Identify which cell holds the provided text, then report its [x, y] central coordinate. 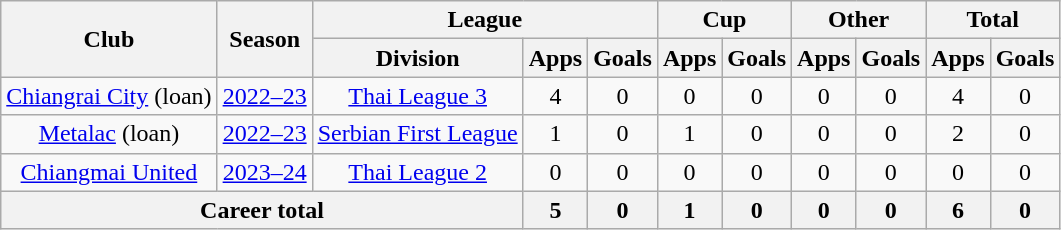
2 [958, 134]
League [484, 20]
6 [958, 210]
Chiangmai United [109, 172]
Total [993, 20]
5 [555, 210]
Other [859, 20]
Career total [262, 210]
Cup [724, 20]
Chiangrai City (loan) [109, 96]
Club [109, 39]
Season [264, 39]
Serbian First League [418, 134]
2023–24 [264, 172]
Thai League 3 [418, 96]
Division [418, 58]
Thai League 2 [418, 172]
Metalac (loan) [109, 134]
